Find where the given text appears and provide that cell's center as [x, y] coordinate. 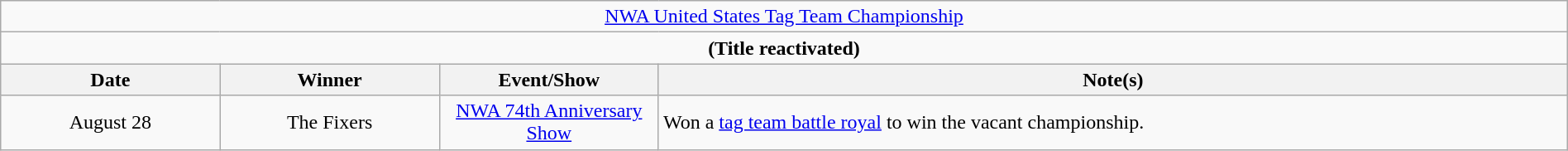
(Title reactivated) [784, 48]
NWA United States Tag Team Championship [784, 17]
August 28 [111, 123]
NWA 74th Anniversary Show [549, 123]
Won a tag team battle royal to win the vacant championship. [1113, 123]
The Fixers [329, 123]
Note(s) [1113, 80]
Winner [329, 80]
Date [111, 80]
Event/Show [549, 80]
